Return [X, Y] of the center of cell containing provided text 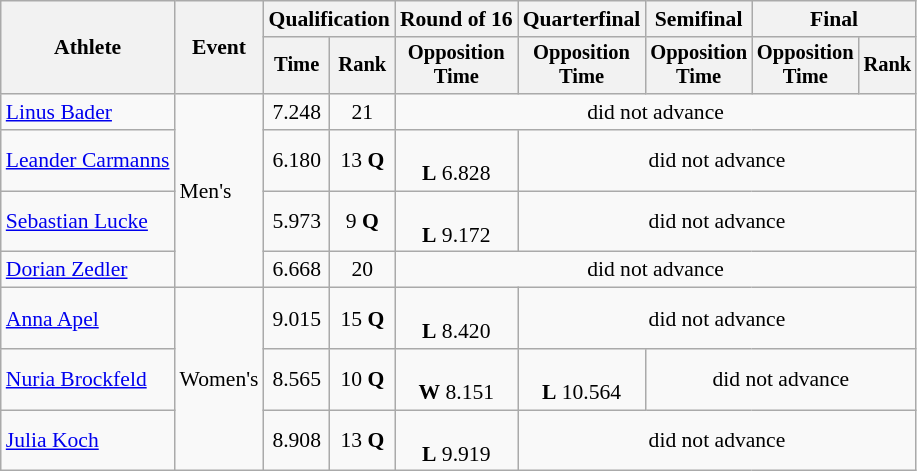
Anna Apel [88, 318]
L 8.420 [456, 318]
L 9.919 [456, 440]
Leander Carmanns [88, 160]
Quarterfinal [582, 19]
Nuria Brockfeld [88, 380]
Final [834, 19]
Sebastian Lucke [88, 222]
21 [362, 112]
6.668 [297, 270]
Event [220, 48]
Athlete [88, 48]
Julia Koch [88, 440]
Round of 16 [456, 19]
Linus Bader [88, 112]
7.248 [297, 112]
Dorian Zedler [88, 270]
Qualification [330, 19]
5.973 [297, 222]
Semifinal [698, 19]
20 [362, 270]
9 Q [362, 222]
6.180 [297, 160]
L 10.564 [582, 380]
9.015 [297, 318]
15 Q [362, 318]
W 8.151 [456, 380]
Time [297, 66]
10 Q [362, 380]
8.565 [297, 380]
8.908 [297, 440]
Men's [220, 191]
L 6.828 [456, 160]
Women's [220, 380]
L 9.172 [456, 222]
